Scan for the cell matching the given text and deliver its [X, Y] coordinate at center. 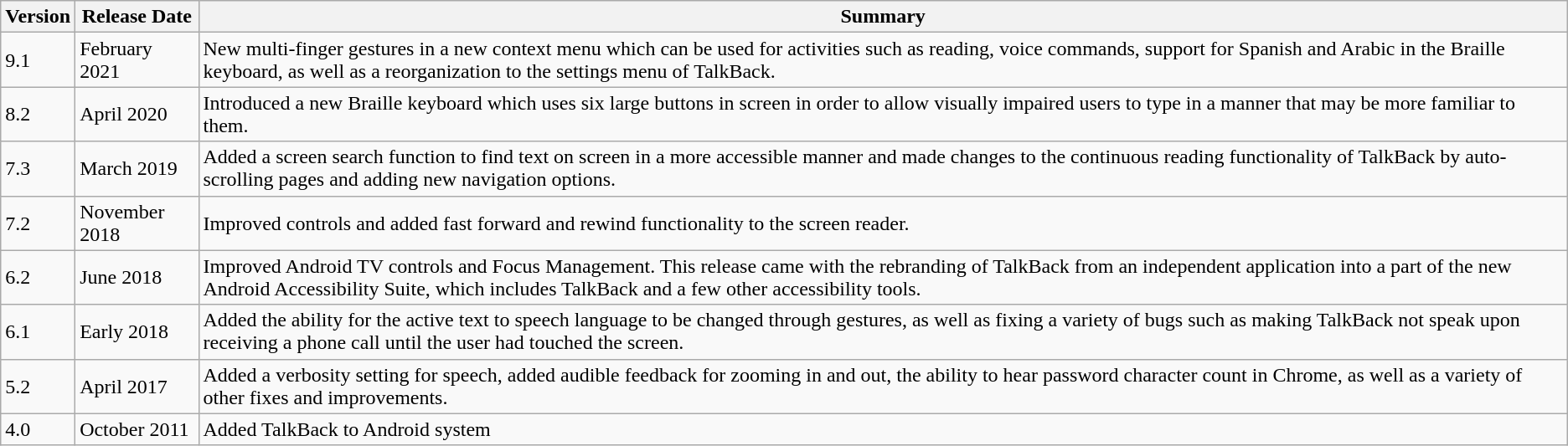
Early 2018 [137, 331]
Improved controls and added fast forward and rewind functionality to the screen reader. [883, 223]
November 2018 [137, 223]
Version [39, 17]
Added TalkBack to Android system [883, 429]
6.2 [39, 278]
8.2 [39, 114]
March 2019 [137, 169]
April 2017 [137, 387]
June 2018 [137, 278]
October 2011 [137, 429]
4.0 [39, 429]
6.1 [39, 331]
9.1 [39, 60]
Summary [883, 17]
7.2 [39, 223]
Release Date [137, 17]
February 2021 [137, 60]
7.3 [39, 169]
5.2 [39, 387]
April 2020 [137, 114]
